Return [x, y] of the center of cell containing provided text 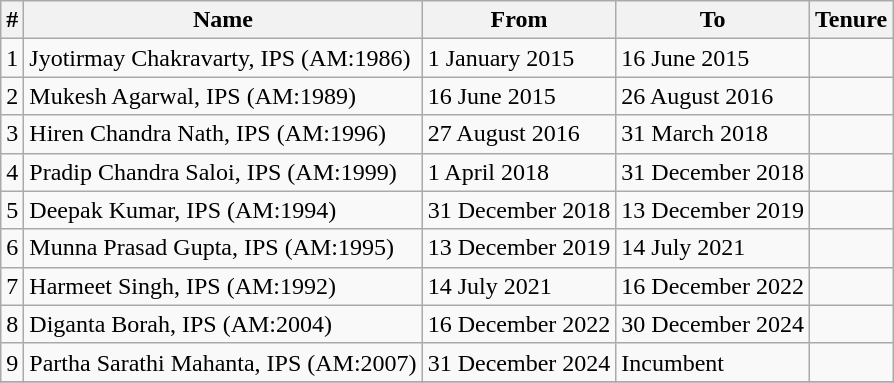
# [12, 20]
Munna Prasad Gupta, IPS (AM:1995) [223, 248]
Name [223, 20]
31 December 2024 [519, 362]
5 [12, 210]
27 August 2016 [519, 134]
1 April 2018 [519, 172]
To [713, 20]
26 August 2016 [713, 96]
Harmeet Singh, IPS (AM:1992) [223, 286]
9 [12, 362]
30 December 2024 [713, 324]
Diganta Borah, IPS (AM:2004) [223, 324]
Tenure [850, 20]
From [519, 20]
1 [12, 58]
8 [12, 324]
1 January 2015 [519, 58]
Pradip Chandra Saloi, IPS (AM:1999) [223, 172]
Partha Sarathi Mahanta, IPS (AM:2007) [223, 362]
2 [12, 96]
31 March 2018 [713, 134]
3 [12, 134]
6 [12, 248]
Hiren Chandra Nath, IPS (AM:1996) [223, 134]
Jyotirmay Chakravarty, IPS (AM:1986) [223, 58]
Mukesh Agarwal, IPS (AM:1989) [223, 96]
Deepak Kumar, IPS (AM:1994) [223, 210]
Incumbent [713, 362]
4 [12, 172]
7 [12, 286]
